Detect which cell encompasses the target text, then output its (x, y) center coordinate. 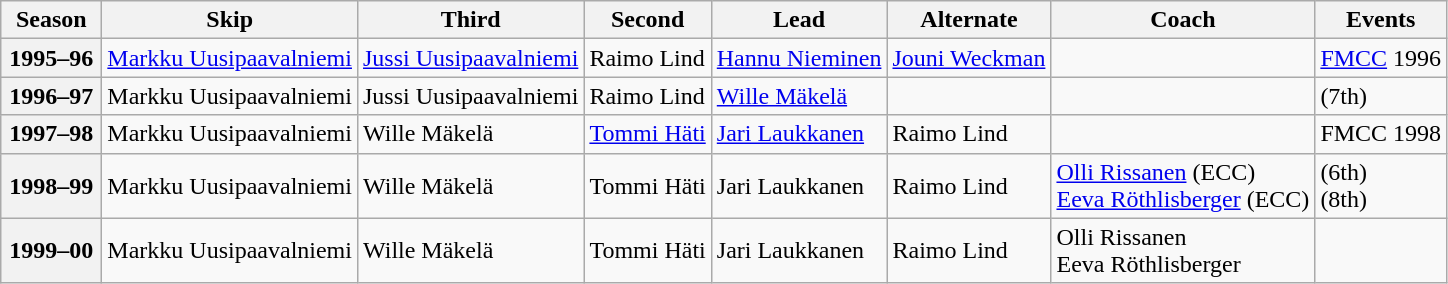
Olli Rissanen (ECC)Eeva Röthlisberger (ECC) (1183, 186)
Hannu Nieminen (799, 58)
Lead (799, 20)
1998–99 (52, 186)
1996–97 (52, 96)
Skip (230, 20)
FMCC 1998 (1381, 134)
FMCC 1996 (1381, 58)
Jouni Weckman (969, 58)
Olli RissanenEeva Röthlisberger (1183, 250)
1995–96 (52, 58)
Season (52, 20)
1997–98 (52, 134)
Alternate (969, 20)
Third (470, 20)
Second (648, 20)
1999–00 (52, 250)
Events (1381, 20)
(6th) (8th) (1381, 186)
Coach (1183, 20)
(7th) (1381, 96)
